Search for the cell housing the specified text and yield its [x, y] center coordinate. 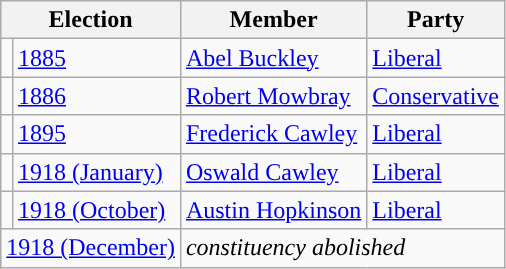
1918 (January) [96, 172]
Austin Hopkinson [273, 210]
1895 [96, 134]
1918 (December) [91, 248]
1918 (October) [96, 210]
1886 [96, 96]
Robert Mowbray [273, 96]
Member [273, 20]
1885 [96, 58]
Conservative [436, 96]
Election [91, 20]
Party [436, 20]
Oswald Cawley [273, 172]
Frederick Cawley [273, 134]
constituency abolished [342, 248]
Abel Buckley [273, 58]
